Pinpoint the cell where the given text exists, returning its [x, y] midpoint coordinate. 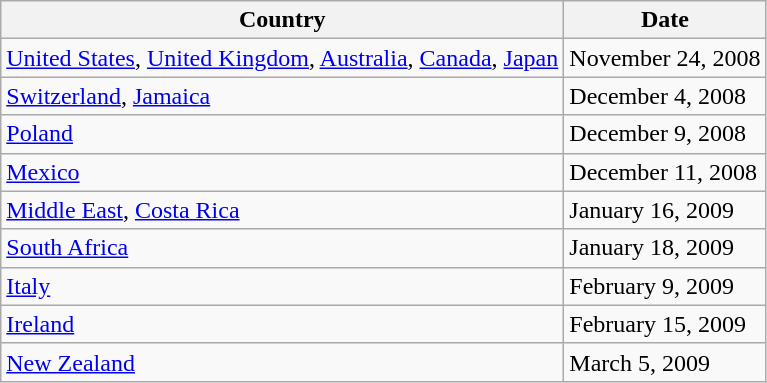
Italy [282, 286]
Country [282, 20]
January 16, 2009 [665, 210]
Poland [282, 134]
Middle East, Costa Rica [282, 210]
December 4, 2008 [665, 96]
United States, United Kingdom, Australia, Canada, Japan [282, 58]
Date [665, 20]
South Africa [282, 248]
November 24, 2008 [665, 58]
March 5, 2009 [665, 362]
February 9, 2009 [665, 286]
Mexico [282, 172]
Ireland [282, 324]
Switzerland, Jamaica [282, 96]
January 18, 2009 [665, 248]
December 11, 2008 [665, 172]
December 9, 2008 [665, 134]
New Zealand [282, 362]
February 15, 2009 [665, 324]
